Locate the cell with the specified text and output its [X, Y] center coordinate. 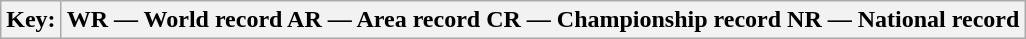
WR — World record AR — Area record CR — Championship record NR — National record [543, 20]
Key: [31, 20]
